Pinpoint the cell where the given text exists, returning its [X, Y] midpoint coordinate. 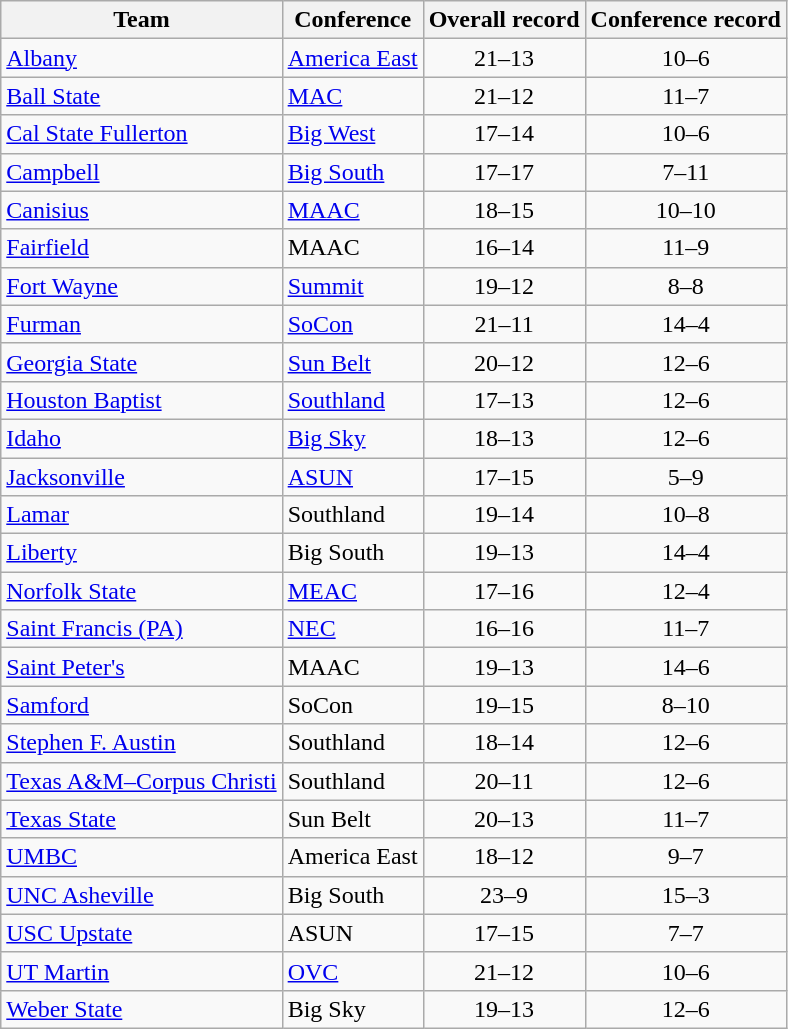
15–3 [686, 895]
Liberty [142, 553]
Texas State [142, 819]
9–7 [686, 857]
Conference [352, 20]
8–8 [686, 286]
UT Martin [142, 971]
Summit [352, 286]
MEAC [352, 591]
Team [142, 20]
UNC Asheville [142, 895]
11–9 [686, 248]
Georgia State [142, 362]
Jacksonville [142, 477]
Lamar [142, 515]
18–12 [504, 857]
17–16 [504, 591]
Conference record [686, 20]
19–14 [504, 515]
17–13 [504, 400]
Campbell [142, 172]
Stephen F. Austin [142, 743]
Norfolk State [142, 591]
16–16 [504, 629]
Samford [142, 705]
NEC [352, 629]
19–15 [504, 705]
23–9 [504, 895]
Saint Francis (PA) [142, 629]
18–15 [504, 210]
Fort Wayne [142, 286]
5–9 [686, 477]
Weber State [142, 1009]
18–13 [504, 438]
MAC [352, 96]
21–13 [504, 58]
18–14 [504, 743]
20–12 [504, 362]
Canisius [142, 210]
10–8 [686, 515]
USC Upstate [142, 933]
10–10 [686, 210]
7–7 [686, 933]
Saint Peter's [142, 667]
Idaho [142, 438]
Big West [352, 134]
16–14 [504, 248]
Albany [142, 58]
Cal State Fullerton [142, 134]
20–13 [504, 819]
Overall record [504, 20]
19–12 [504, 286]
14–6 [686, 667]
20–11 [504, 781]
Ball State [142, 96]
Furman [142, 324]
Houston Baptist [142, 400]
21–11 [504, 324]
17–17 [504, 172]
12–4 [686, 591]
17–14 [504, 134]
UMBC [142, 857]
7–11 [686, 172]
Fairfield [142, 248]
OVC [352, 971]
Texas A&M–Corpus Christi [142, 781]
8–10 [686, 705]
